Detect which cell encompasses the target text, then output its (x, y) center coordinate. 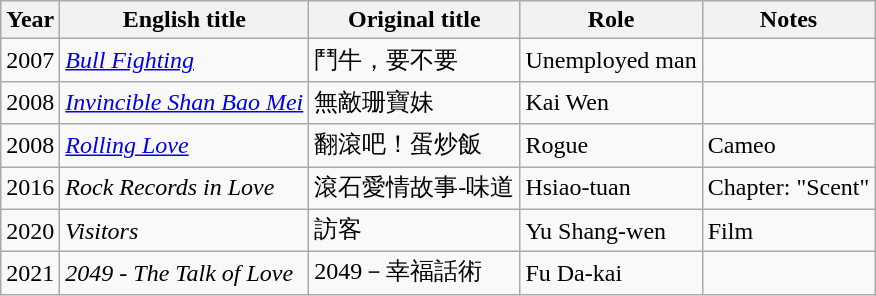
Bull Fighting (184, 60)
2049－幸福話術 (414, 274)
Notes (788, 20)
Rock Records in Love (184, 188)
2007 (30, 60)
Film (788, 230)
Chapter: "Scent" (788, 188)
Unemployed man (611, 60)
Visitors (184, 230)
Yu Shang-wen (611, 230)
Original title (414, 20)
Year (30, 20)
Fu Da-kai (611, 274)
鬥牛，要不要 (414, 60)
2049 - The Talk of Love (184, 274)
2021 (30, 274)
Invincible Shan Bao Mei (184, 102)
滾石愛情故事-味道 (414, 188)
訪客 (414, 230)
Kai Wen (611, 102)
English title (184, 20)
2020 (30, 230)
翻滾吧！蛋炒飯 (414, 146)
Role (611, 20)
Rogue (611, 146)
Cameo (788, 146)
2016 (30, 188)
Hsiao-tuan (611, 188)
無敵珊寶妹 (414, 102)
Rolling Love (184, 146)
